Return the (X, Y) coordinate for the center point of the cell that contains the specified text.  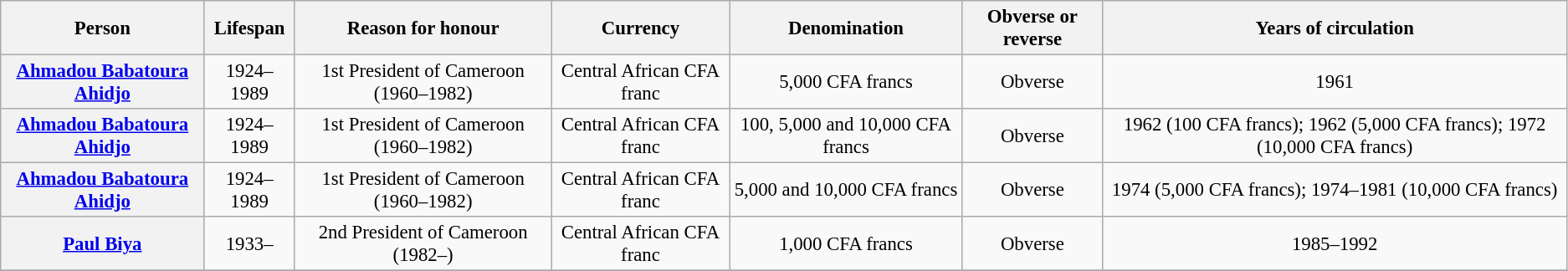
Reason for honour (423, 28)
1962 (100 CFA francs); 1962 (5,000 CFA francs); 1972 (10,000 CFA francs) (1335, 135)
Years of circulation (1335, 28)
1974 (5,000 CFA francs); 1974–1981 (10,000 CFA francs) (1335, 191)
100, 5,000 and 10,000 CFA francs (846, 135)
1,000 CFA francs (846, 244)
5,000 and 10,000 CFA francs (846, 191)
Obverse or reverse (1033, 28)
Denomination (846, 28)
1961 (1335, 82)
Currency (641, 28)
1985–1992 (1335, 244)
1933– (249, 244)
2nd President of Cameroon (1982–) (423, 244)
5,000 CFA francs (846, 82)
Lifespan (249, 28)
Paul Biya (102, 244)
Person (102, 28)
